Provide the (x, y) coordinate of the cell's center where the given text is located.  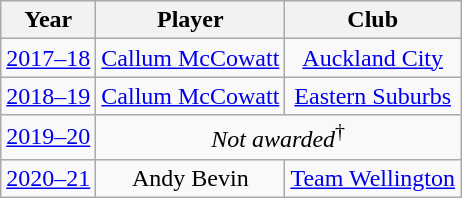
Player (190, 20)
Eastern Suburbs (373, 96)
2017–18 (48, 58)
2019–20 (48, 138)
Team Wellington (373, 178)
Club (373, 20)
Year (48, 20)
Andy Bevin (190, 178)
2020–21 (48, 178)
2018–19 (48, 96)
Auckland City (373, 58)
Not awarded† (278, 138)
